Locate the cell with the specified text and output its [x, y] center coordinate. 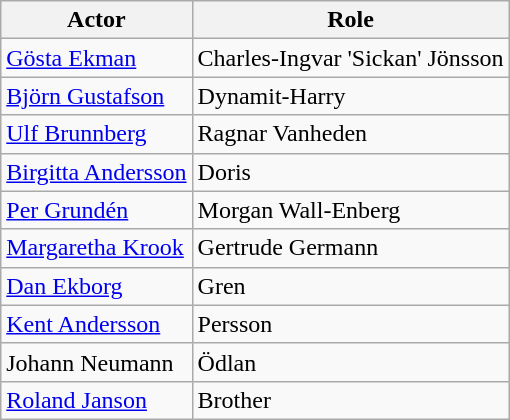
Per Grundén [96, 210]
Johann Neumann [96, 362]
Dynamit-Harry [350, 96]
Actor [96, 20]
Dan Ekborg [96, 286]
Ödlan [350, 362]
Persson [350, 324]
Kent Andersson [96, 324]
Margaretha Krook [96, 248]
Ragnar Vanheden [350, 134]
Roland Janson [96, 400]
Gertrude Germann [350, 248]
Morgan Wall-Enberg [350, 210]
Birgitta Andersson [96, 172]
Gösta Ekman [96, 58]
Gren [350, 286]
Brother [350, 400]
Ulf Brunnberg [96, 134]
Charles-Ingvar 'Sickan' Jönsson [350, 58]
Role [350, 20]
Doris [350, 172]
Björn Gustafson [96, 96]
